From the cell containing the given text, extract its center point as [X, Y] coordinate. 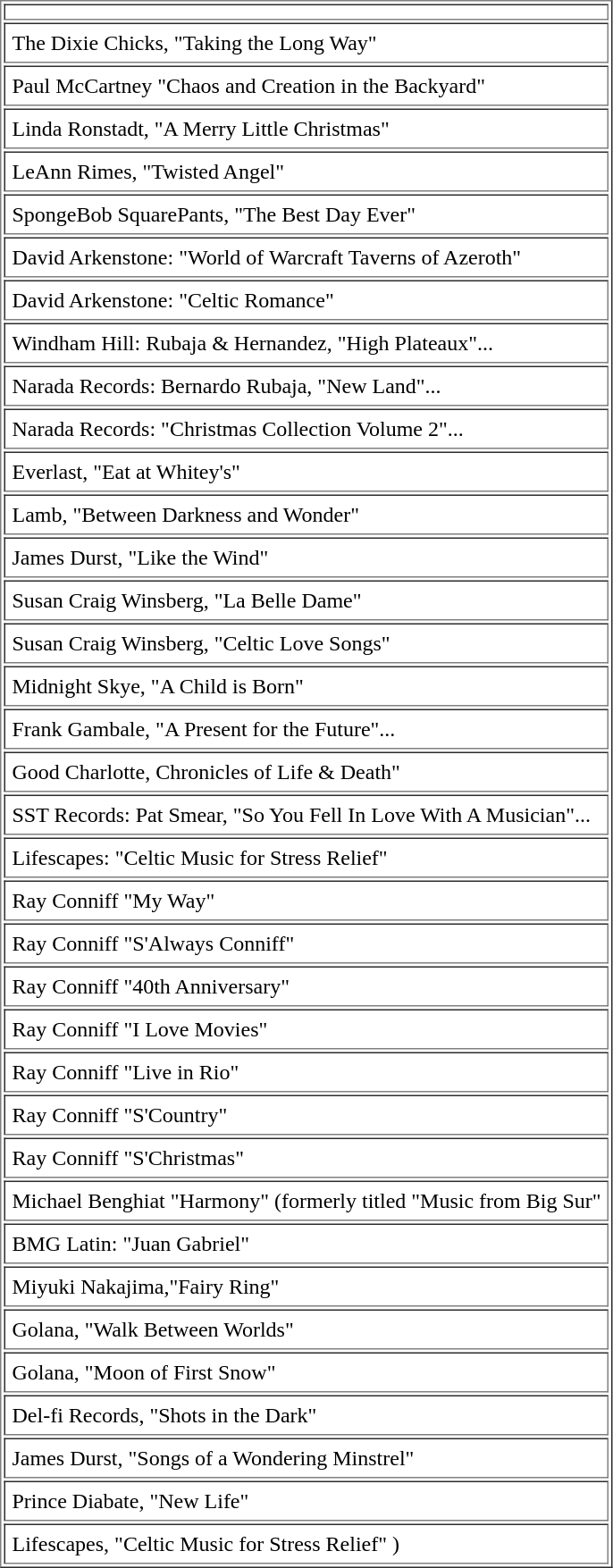
Susan Craig Winsberg, "Celtic Love Songs" [306, 643]
Del-fi Records, "Shots in the Dark" [306, 1415]
David Arkenstone: "World of Warcraft Taverns of Azeroth" [306, 257]
SpongeBob SquarePants, "The Best Day Ever" [306, 214]
SST Records: Pat Smear, "So You Fell In Love With A Musician"... [306, 815]
Windham Hill: Rubaja & Hernandez, "High Plateaux"... [306, 343]
Prince Diabate, "New Life" [306, 1501]
Golana, "Walk Between Worlds" [306, 1329]
Lifescapes, "Celtic Music for Stress Relief" ) [306, 1544]
James Durst, "Like the Wind" [306, 558]
LeAnn Rimes, "Twisted Angel" [306, 172]
Susan Craig Winsberg, "La Belle Dame" [306, 600]
Midnight Skye, "A Child is Born" [306, 686]
Frank Gambale, "A Present for the Future"... [306, 729]
James Durst, "Songs of a Wondering Minstrel" [306, 1458]
Ray Conniff "S'Country" [306, 1115]
Lamb, "Between Darkness and Wonder" [306, 515]
Linda Ronstadt, "A Merry Little Christmas" [306, 129]
Narada Records: "Christmas Collection Volume 2"... [306, 429]
David Arkenstone: "Celtic Romance" [306, 300]
Good Charlotte, Chronicles of Life & Death" [306, 772]
Paul McCartney "Chaos and Creation in the Backyard" [306, 86]
Ray Conniff "Live in Rio" [306, 1072]
Narada Records: Bernardo Rubaja, "New Land"... [306, 386]
Ray Conniff "My Way" [306, 901]
Golana, "Moon of First Snow" [306, 1372]
Everlast, "Eat at Whitey's" [306, 472]
Ray Conniff "I Love Movies" [306, 1029]
Ray Conniff "40th Anniversary" [306, 986]
Ray Conniff "S'Christmas" [306, 1158]
Lifescapes: "Celtic Music for Stress Relief" [306, 858]
The Dixie Chicks, "Taking the Long Way" [306, 43]
BMG Latin: "Juan Gabriel" [306, 1244]
Ray Conniff "S'Always Conniff" [306, 943]
Michael Benghiat "Harmony" (formerly titled "Music from Big Sur" [306, 1201]
Miyuki Nakajima,"Fairy Ring" [306, 1287]
